From the cell containing the given text, extract its center point as (X, Y) coordinate. 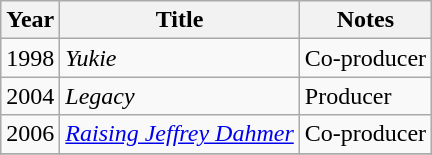
Yukie (180, 58)
Legacy (180, 96)
Producer (365, 96)
Raising Jeffrey Dahmer (180, 134)
Title (180, 20)
Year (30, 20)
1998 (30, 58)
2004 (30, 96)
2006 (30, 134)
Notes (365, 20)
